Detect which cell encompasses the target text, then output its [X, Y] center coordinate. 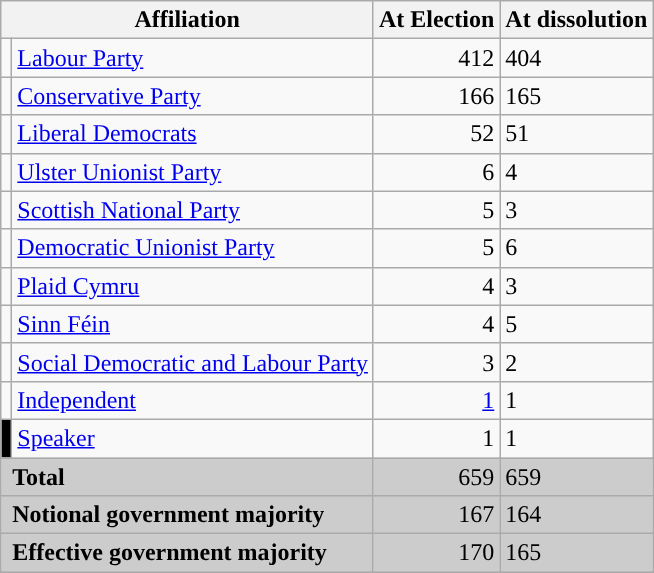
52 [436, 134]
Affiliation [188, 20]
Social Democratic and Labour Party [193, 362]
166 [436, 96]
Total [188, 477]
At dissolution [576, 20]
Conservative Party [193, 96]
167 [436, 515]
Plaid Cymru [193, 286]
51 [576, 134]
Speaker [193, 438]
Notional government majority [188, 515]
Liberal Democrats [193, 134]
Scottish National Party [193, 210]
2 [576, 362]
404 [576, 58]
412 [436, 58]
Independent [193, 400]
Effective government majority [188, 553]
170 [436, 553]
Ulster Unionist Party [193, 172]
At Election [436, 20]
Democratic Unionist Party [193, 248]
Sinn Féin [193, 324]
164 [576, 515]
Labour Party [193, 58]
